Return (x, y) of the center of cell containing provided text 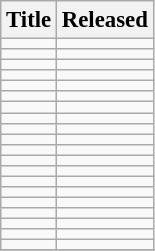
Title (29, 20)
Released (104, 20)
